Return (x, y) of the center of cell containing provided text 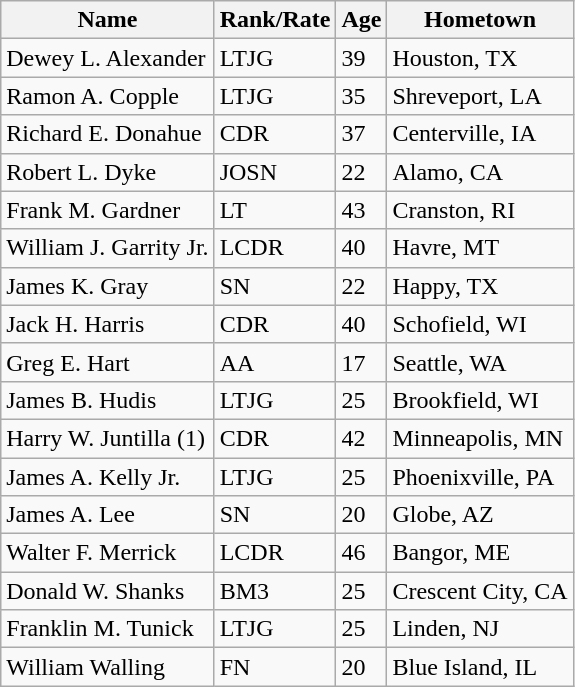
Bangor, ME (480, 553)
Seattle, WA (480, 362)
Alamo, CA (480, 172)
43 (362, 210)
Harry W. Juntilla (1) (108, 438)
Richard E. Donahue (108, 134)
39 (362, 58)
42 (362, 438)
LT (275, 210)
William Walling (108, 667)
46 (362, 553)
Hometown (480, 20)
Linden, NJ (480, 629)
Havre, MT (480, 248)
Franklin M. Tunick (108, 629)
BM3 (275, 591)
Frank M. Gardner (108, 210)
Schofield, WI (480, 324)
17 (362, 362)
Name (108, 20)
Blue Island, IL (480, 667)
Houston, TX (480, 58)
Globe, AZ (480, 515)
AA (275, 362)
Ramon A. Copple (108, 96)
Phoenixville, PA (480, 477)
James A. Kelly Jr. (108, 477)
Centerville, IA (480, 134)
FN (275, 667)
JOSN (275, 172)
Rank/Rate (275, 20)
Minneapolis, MN (480, 438)
William J. Garrity Jr. (108, 248)
37 (362, 134)
Robert L. Dyke (108, 172)
Age (362, 20)
Dewey L. Alexander (108, 58)
Donald W. Shanks (108, 591)
Greg E. Hart (108, 362)
Crescent City, CA (480, 591)
Cranston, RI (480, 210)
James B. Hudis (108, 400)
Walter F. Merrick (108, 553)
Happy, TX (480, 286)
Brookfield, WI (480, 400)
35 (362, 96)
James K. Gray (108, 286)
Jack H. Harris (108, 324)
Shreveport, LA (480, 96)
James A. Lee (108, 515)
